From the cell containing the given text, extract its center point as [X, Y] coordinate. 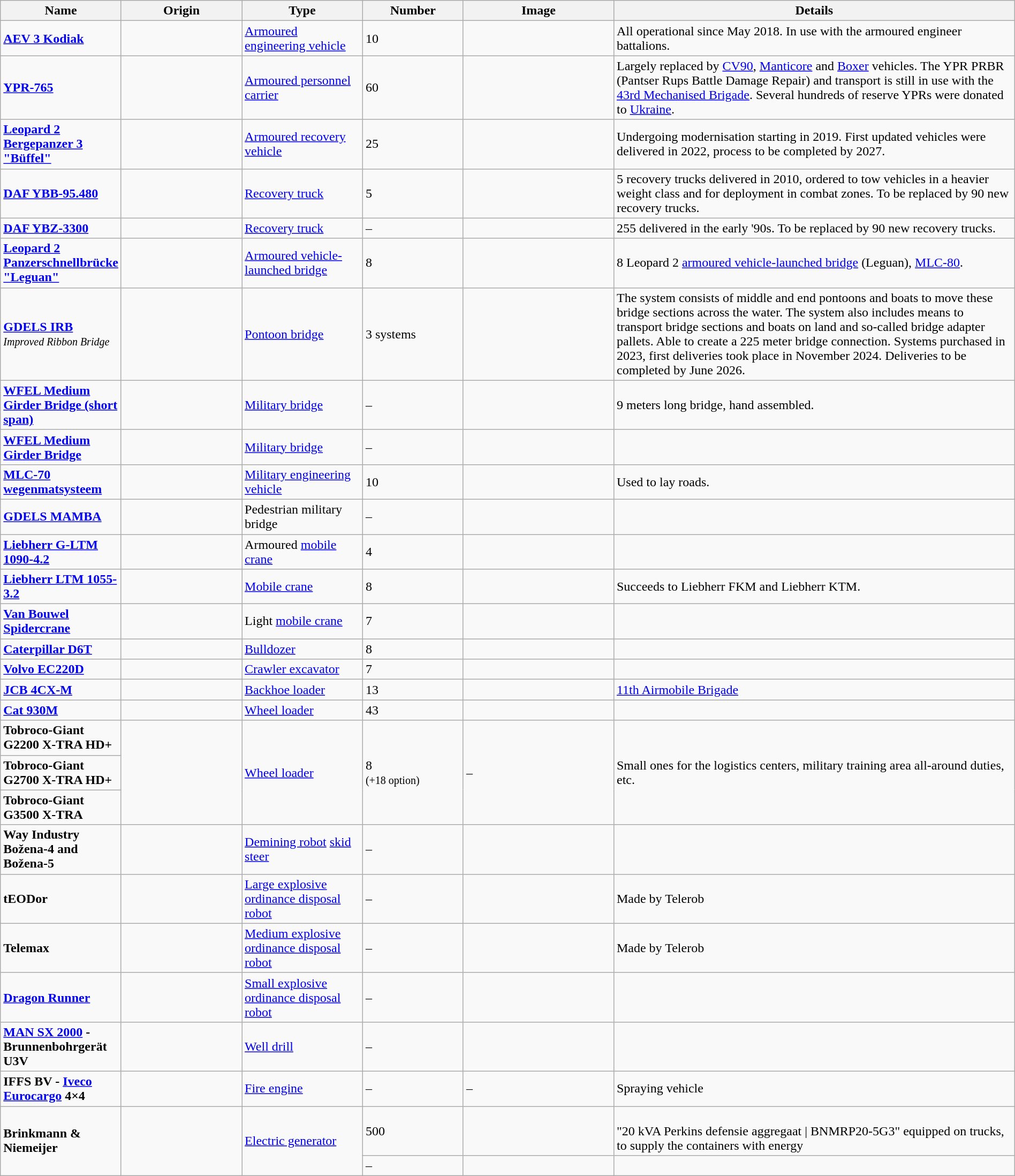
Number [413, 11]
Succeeds to Liebherr FKM and Liebherr KTM. [814, 587]
Leopard 2 Bergepanzer 3 "Büffel" [61, 144]
8 Leopard 2 armoured vehicle-launched bridge (Leguan), MLC-80. [814, 263]
Volvo EC220D [61, 669]
Image [539, 11]
GDELS IRBImproved Ribbon Bridge [61, 334]
9 meters long bridge, hand assembled. [814, 405]
Military engineering vehicle [302, 482]
25 [413, 144]
500 [413, 1131]
JCB 4CX-M [61, 690]
Liebherr G-LTM 1090-4.2 [61, 552]
AEV 3 Kodiak [61, 39]
Tobroco-Giant G2200 X-TRA HD+ [61, 738]
Light mobile crane [302, 621]
Large explosive ordinance disposal robot [302, 899]
Pedestrian military bridge [302, 516]
Tobroco-Giant G2700 X-TRA HD+ [61, 772]
3 systems [413, 334]
Tobroco-Giant G3500 X-TRA [61, 808]
Demining robot skid steer [302, 849]
Leopard 2 Panzerschnellbrücke "Leguan" [61, 263]
GDELS MAMBA [61, 516]
Van Bouwel Spidercrane [61, 621]
Bulldozer [302, 649]
Way Industry Božena-4 and Božena-5 [61, 849]
Armoured mobile crane [302, 552]
Small ones for the logistics centers, military training area all-around duties, etc. [814, 772]
43 [413, 710]
WFEL Medium Girder Bridge [61, 447]
Type [302, 11]
Brinkmann & Niemeijer [61, 1141]
Armoured recovery vehicle [302, 144]
Backhoe loader [302, 690]
Caterpillar D6T [61, 649]
All operational since May 2018. In use with the armoured engineer battalions. [814, 39]
IFFS BV - Iveco Eurocargo 4×4 [61, 1088]
Telemax [61, 948]
tEODor [61, 899]
DAF YBZ-3300 [61, 228]
MAN SX 2000 - Brunnenbohrgerät U3V [61, 1046]
Pontoon bridge [302, 334]
13 [413, 690]
Dragon Runner [61, 997]
Used to lay roads. [814, 482]
YPR-765 [61, 88]
Armoured engineering vehicle [302, 39]
MLC-70 wegenmatsysteem [61, 482]
"20 kVA Perkins defensie aggregaat | BNMRP20-5G3" equipped on trucks, to supply the containers with energy [814, 1131]
4 [413, 552]
Origin [181, 11]
Name [61, 11]
DAF YBB-95.480 [61, 193]
11th Airmobile Brigade [814, 690]
Spraying vehicle [814, 1088]
Armoured vehicle-launched bridge [302, 263]
Fire engine [302, 1088]
5 [413, 193]
Crawler excavator [302, 669]
60 [413, 88]
Armoured personnel carrier [302, 88]
Electric generator [302, 1141]
Details [814, 11]
255 delivered in the early '90s. To be replaced by 90 new recovery trucks. [814, 228]
WFEL Medium Girder Bridge (short span) [61, 405]
Undergoing modernisation starting in 2019. First updated vehicles were delivered in 2022, process to be completed by 2027. [814, 144]
8(+18 option) [413, 772]
Liebherr LTM 1055-3.2 [61, 587]
Cat 930M [61, 710]
Mobile crane [302, 587]
Well drill [302, 1046]
Small explosive ordinance disposal robot [302, 997]
Medium explosive ordinance disposal robot [302, 948]
